Determine the [x, y] coordinate at the center of the cell enclosing the given text.  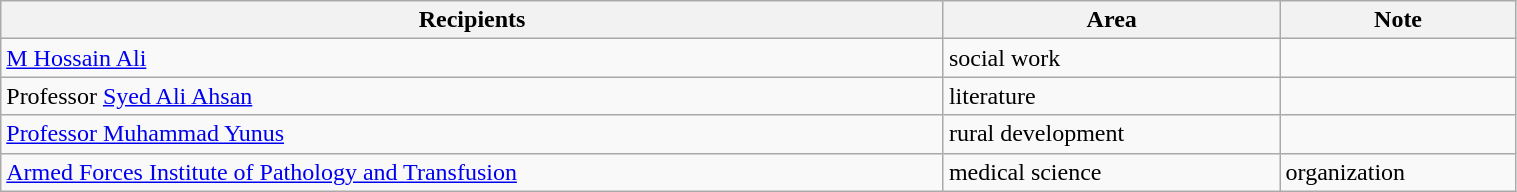
Professor Syed Ali Ahsan [472, 96]
Area [1112, 20]
literature [1112, 96]
Note [1398, 20]
M Hossain Ali [472, 58]
medical science [1112, 172]
organization [1398, 172]
social work [1112, 58]
Armed Forces Institute of Pathology and Transfusion [472, 172]
Recipients [472, 20]
Professor Muhammad Yunus [472, 134]
rural development [1112, 134]
